Capture the cell that displays the provided text and extract its [x, y] central coordinate. 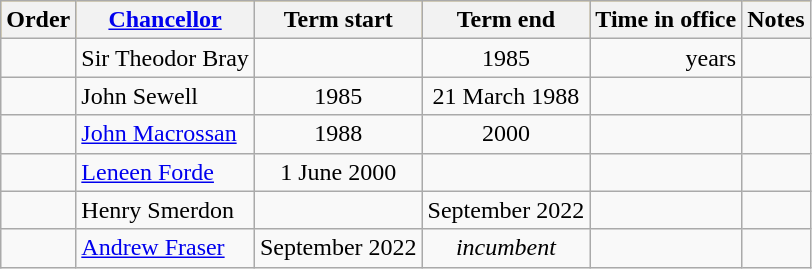
Notes [776, 20]
Term end [506, 20]
21 March 1988 [506, 96]
2000 [506, 134]
1988 [338, 134]
Order [38, 20]
Leneen Forde [166, 172]
incumbent [506, 248]
years [666, 58]
John Macrossan [166, 134]
Time in office [666, 20]
Chancellor [166, 20]
Andrew Fraser [166, 248]
Term start [338, 20]
Henry Smerdon [166, 210]
John Sewell [166, 96]
Sir Theodor Bray [166, 58]
1 June 2000 [338, 172]
